Find where the given text appears and provide that cell's center as (x, y) coordinate. 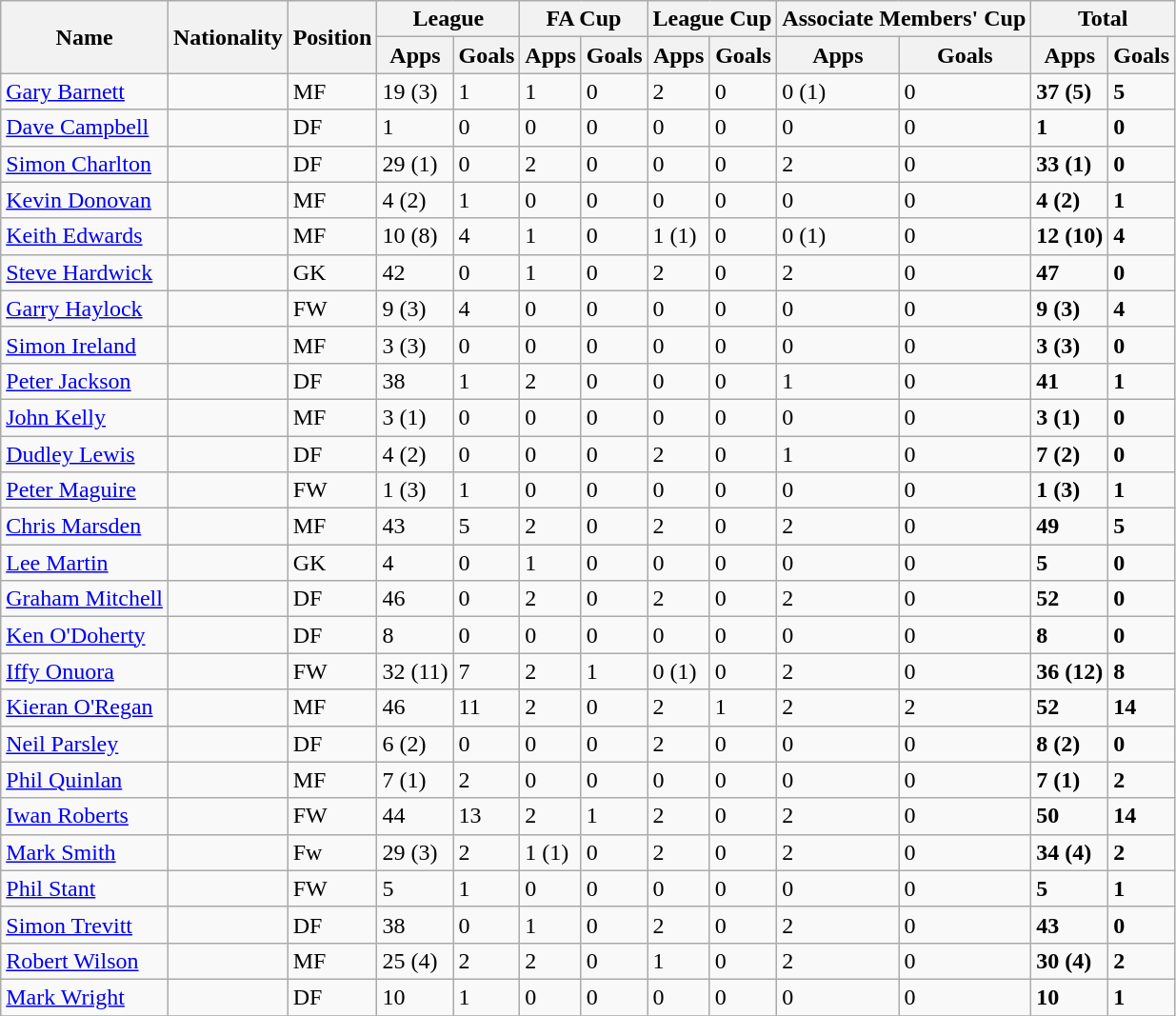
Kevin Donovan (85, 200)
Phil Quinlan (85, 780)
Mark Smith (85, 852)
Kieran O'Regan (85, 707)
7 (2) (1070, 454)
Nationality (228, 37)
Total (1103, 19)
34 (4) (1070, 852)
33 (1) (1070, 164)
John Kelly (85, 417)
32 (11) (415, 671)
44 (415, 816)
8 (2) (1070, 744)
Simon Charlton (85, 164)
Iwan Roberts (85, 816)
Gary Barnett (85, 91)
47 (1070, 272)
41 (1070, 381)
Chris Marsden (85, 527)
Phil Stant (85, 888)
League Cup (712, 19)
Simon Ireland (85, 345)
Dudley Lewis (85, 454)
29 (3) (415, 852)
11 (487, 707)
Associate Members' Cup (905, 19)
19 (3) (415, 91)
Position (332, 37)
Robert Wilson (85, 961)
50 (1070, 816)
Graham Mitchell (85, 599)
10 (8) (415, 236)
Steve Hardwick (85, 272)
Simon Trevitt (85, 925)
League (448, 19)
Iffy Onuora (85, 671)
FA Cup (584, 19)
13 (487, 816)
42 (415, 272)
49 (1070, 527)
Mark Wright (85, 997)
Peter Maguire (85, 490)
Lee Martin (85, 563)
36 (12) (1070, 671)
Neil Parsley (85, 744)
Ken O'Doherty (85, 635)
6 (2) (415, 744)
37 (5) (1070, 91)
Name (85, 37)
29 (1) (415, 164)
Keith Edwards (85, 236)
Garry Haylock (85, 309)
Dave Campbell (85, 128)
Peter Jackson (85, 381)
30 (4) (1070, 961)
25 (4) (415, 961)
Fw (332, 852)
7 (487, 671)
12 (10) (1070, 236)
